Scan for the cell matching the given text and deliver its (X, Y) coordinate at center. 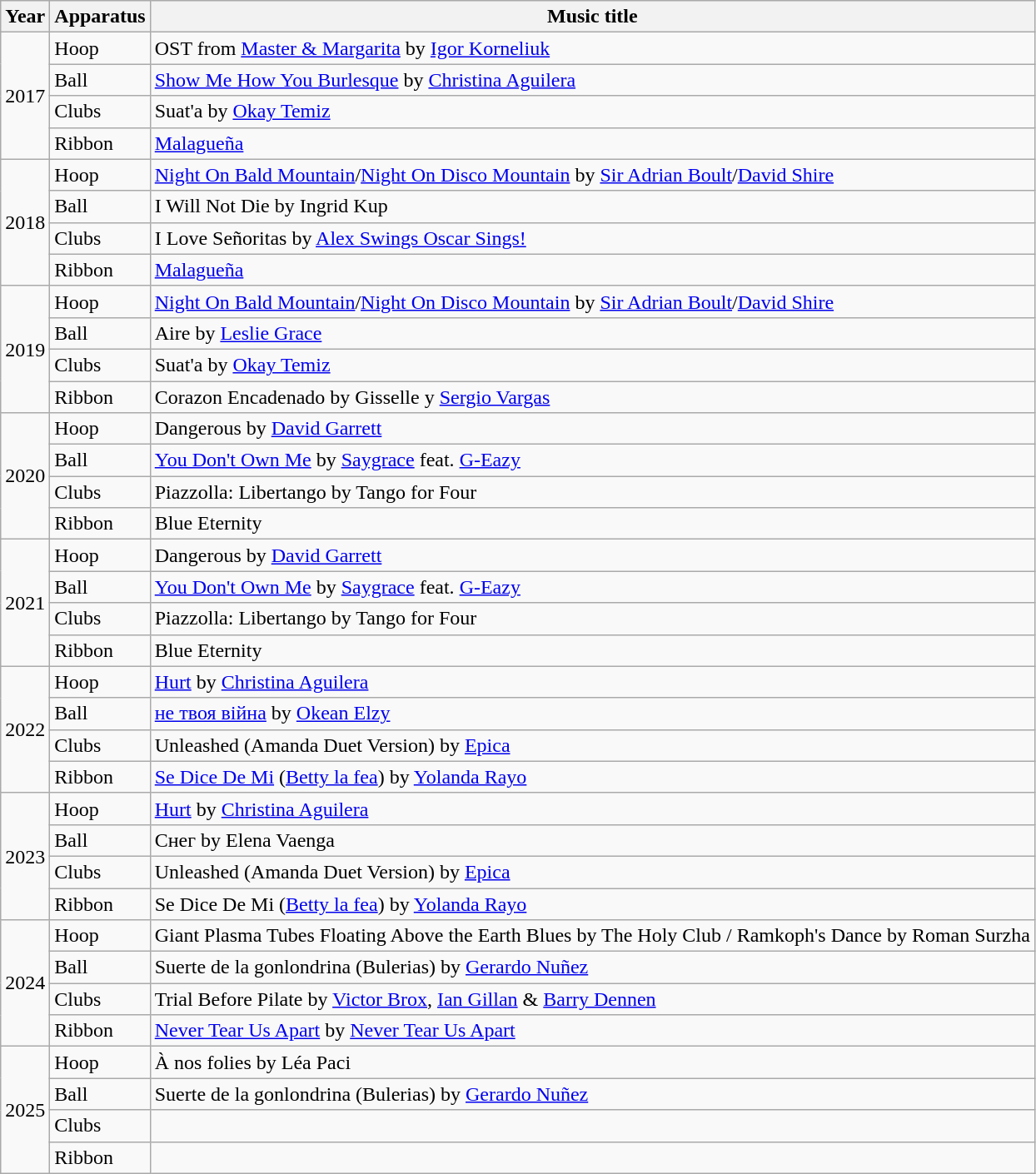
Giant Plasma Tubes Floating Above the Earth Blues by The Holy Club / Ramkoph's Dance by Roman Surzha (592, 936)
2023 (25, 856)
Show Me How You Burlesque by Christina Aguilera (592, 80)
2019 (25, 349)
Aire by Leslie Grace (592, 333)
2024 (25, 983)
2022 (25, 729)
Never Tear Us Apart by Never Tear Us Apart (592, 1031)
2017 (25, 96)
Снег by Elena Vaenga (592, 840)
Music title (592, 17)
Trial Before Pilate by Victor Brox, Ian Gillan & Barry Dennen (592, 999)
Corazon Encadenado by Gisselle y Sergio Vargas (592, 397)
2021 (25, 603)
OST from Master & Margarita by Igor Korneliuk (592, 48)
À nos folies by Léa Paci (592, 1062)
2020 (25, 476)
2025 (25, 1110)
I Love Señoritas by Alex Swings Oscar Sings! (592, 238)
2018 (25, 222)
Apparatus (100, 17)
I Will Not Die by Ingrid Kup (592, 206)
не твоя війна by Okean Elzy (592, 714)
Year (25, 17)
